Extract the [x, y] coordinate from the center of the cell holding the provided text.  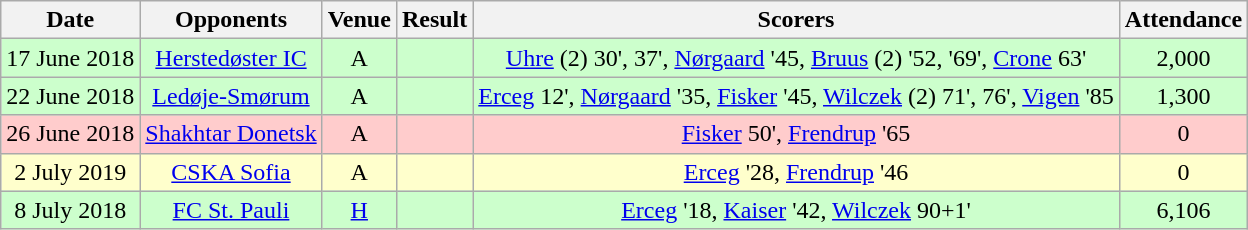
Opponents [231, 20]
22 June 2018 [70, 96]
Ledøje-Smørum [231, 96]
Uhre (2) 30', 37', Nørgaard '45, Bruus (2) '52, '69', Crone 63' [796, 58]
2 July 2019 [70, 172]
2,000 [1183, 58]
Fisker 50', Frendrup '65 [796, 134]
Venue [359, 20]
1,300 [1183, 96]
Attendance [1183, 20]
26 June 2018 [70, 134]
CSKA Sofia [231, 172]
6,106 [1183, 210]
Herstedøster IC [231, 58]
Erceg '28, Frendrup '46 [796, 172]
Erceg 12', Nørgaard '35, Fisker '45, Wilczek (2) 71', 76', Vigen '85 [796, 96]
H [359, 210]
8 July 2018 [70, 210]
Shakhtar Donetsk [231, 134]
17 June 2018 [70, 58]
Scorers [796, 20]
Erceg '18, Kaiser '42, Wilczek 90+1' [796, 210]
Date [70, 20]
FC St. Pauli [231, 210]
Result [434, 20]
